From the cell containing the given text, extract its center point as (X, Y) coordinate. 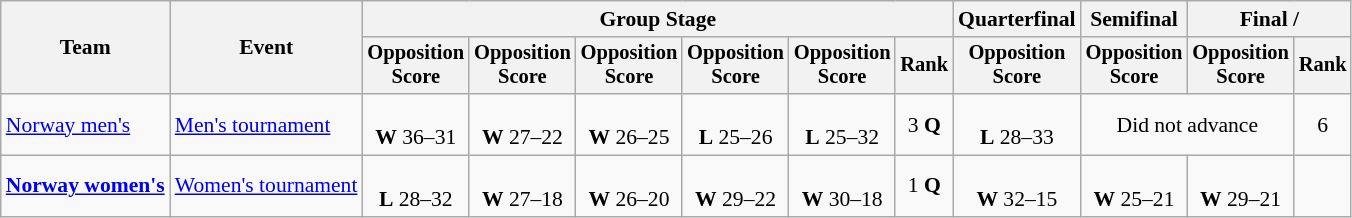
Norway men's (86, 124)
Men's tournament (266, 124)
W 26–20 (630, 186)
W 29–21 (1240, 186)
W 26–25 (630, 124)
W 30–18 (842, 186)
W 27–18 (522, 186)
Group Stage (658, 19)
Norway women's (86, 186)
W 32–15 (1017, 186)
W 27–22 (522, 124)
Event (266, 48)
L 25–32 (842, 124)
6 (1323, 124)
L 25–26 (736, 124)
W 29–22 (736, 186)
L 28–32 (416, 186)
Team (86, 48)
Semifinal (1134, 19)
1 Q (924, 186)
Women's tournament (266, 186)
L 28–33 (1017, 124)
W 36–31 (416, 124)
3 Q (924, 124)
Final / (1269, 19)
W 25–21 (1134, 186)
Quarterfinal (1017, 19)
Did not advance (1188, 124)
